Pinpoint the cell where the given text exists, returning its [x, y] midpoint coordinate. 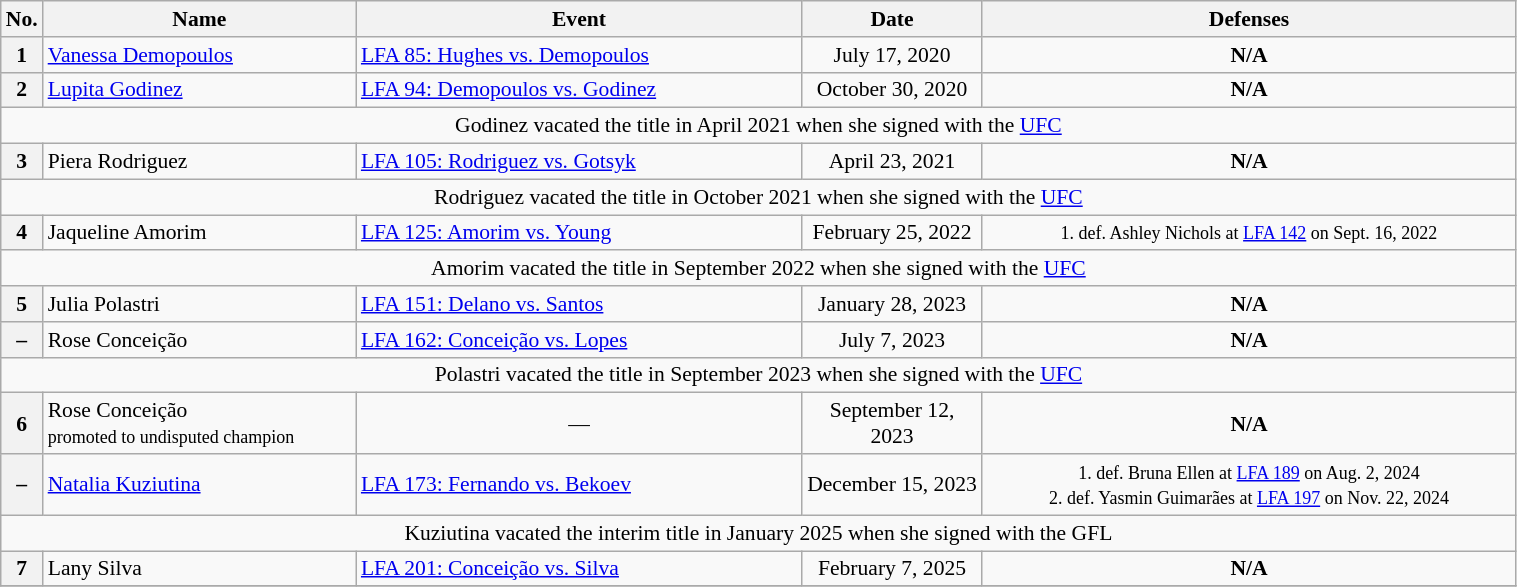
Defenses [1249, 19]
Vanessa Demopoulos [200, 55]
Rodriguez vacated the title in October 2021 when she signed with the UFC [758, 197]
2 [22, 90]
Date [892, 19]
Kuziutina vacated the interim title in January 2025 when she signed with the GFL [758, 533]
July 7, 2023 [892, 340]
February 7, 2025 [892, 569]
No. [22, 19]
Piera Rodriguez [200, 162]
LFA 173: Fernando vs. Bekoev [579, 484]
Rose Conceição [200, 340]
September 12, 2023 [892, 424]
February 25, 2022 [892, 233]
1. def. Ashley Nichols at LFA 142 on Sept. 16, 2022 [1249, 233]
July 17, 2020 [892, 55]
Amorim vacated the title in September 2022 when she signed with the UFC [758, 269]
Polastri vacated the title in September 2023 when she signed with the UFC [758, 375]
January 28, 2023 [892, 304]
3 [22, 162]
Julia Polastri [200, 304]
LFA 125: Amorim vs. Young [579, 233]
Lupita Godinez [200, 90]
1. def. Bruna Ellen at LFA 189 on Aug. 2, 2024 2. def. Yasmin Guimarães at LFA 197 on Nov. 22, 2024 [1249, 484]
LFA 162: Conceição vs. Lopes [579, 340]
Name [200, 19]
Godinez vacated the title in April 2021 when she signed with the UFC [758, 126]
LFA 94: Demopoulos vs. Godinez [579, 90]
December 15, 2023 [892, 484]
Jaqueline Amorim [200, 233]
LFA 201: Conceição vs. Silva [579, 569]
7 [22, 569]
October 30, 2020 [892, 90]
Lany Silva [200, 569]
LFA 105: Rodriguez vs. Gotsyk [579, 162]
LFA 85: Hughes vs. Demopoulos [579, 55]
6 [22, 424]
— [579, 424]
Natalia Kuziutina [200, 484]
Rose Conceição promoted to undisputed champion [200, 424]
1 [22, 55]
April 23, 2021 [892, 162]
4 [22, 233]
LFA 151: Delano vs. Santos [579, 304]
5 [22, 304]
Event [579, 19]
